Find where the given text appears and provide that cell's center as (X, Y) coordinate. 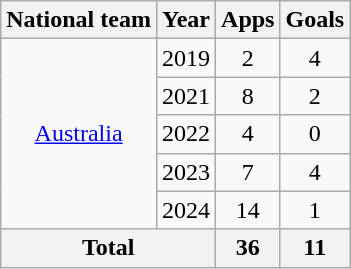
2023 (186, 172)
National team (79, 20)
2021 (186, 96)
11 (315, 248)
1 (315, 210)
2019 (186, 58)
Goals (315, 20)
Year (186, 20)
Total (108, 248)
Apps (248, 20)
8 (248, 96)
Australia (79, 134)
14 (248, 210)
0 (315, 134)
7 (248, 172)
2024 (186, 210)
2022 (186, 134)
36 (248, 248)
